Search for the cell housing the specified text and yield its (X, Y) center coordinate. 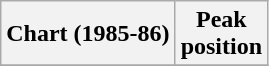
Chart (1985-86) (88, 34)
Peakposition (221, 34)
